Search for the cell housing the specified text and yield its (x, y) center coordinate. 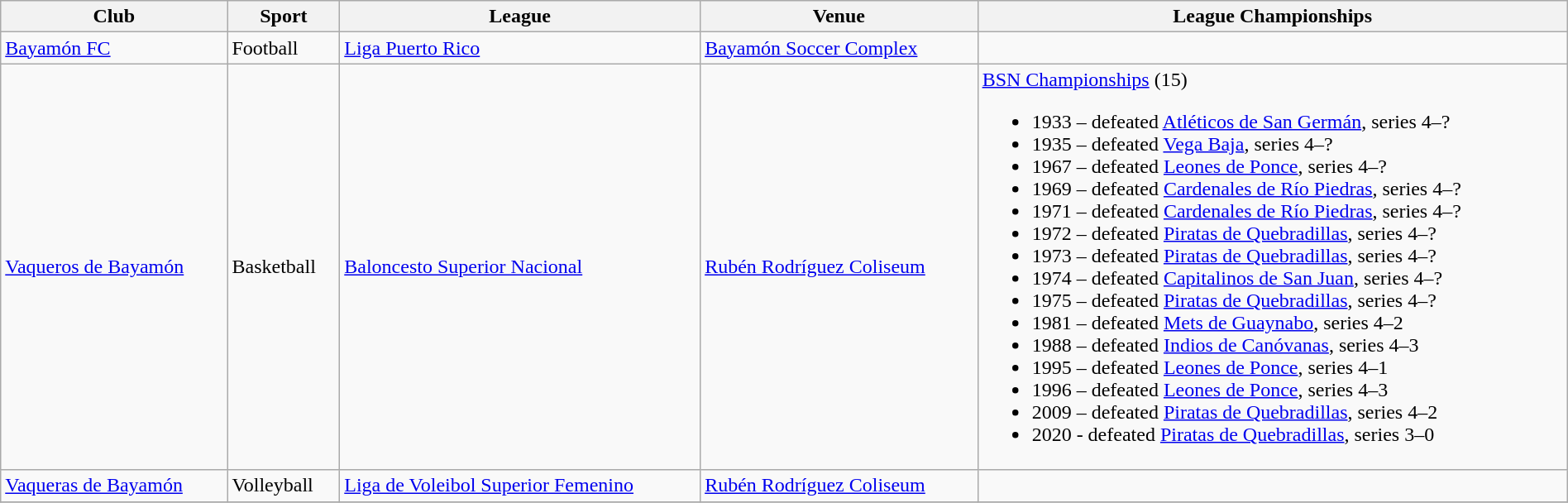
Bayamón FC (114, 48)
League Championships (1272, 17)
Bayamón Soccer Complex (839, 48)
League (520, 17)
Volleyball (284, 486)
Basketball (284, 266)
Venue (839, 17)
Club (114, 17)
Vaqueras de Bayamón (114, 486)
Liga de Voleibol Superior Femenino (520, 486)
Sport (284, 17)
Vaqueros de Bayamón (114, 266)
Liga Puerto Rico (520, 48)
Football (284, 48)
Baloncesto Superior Nacional (520, 266)
